Extract the [x, y] coordinate from the center of the cell holding the provided text.  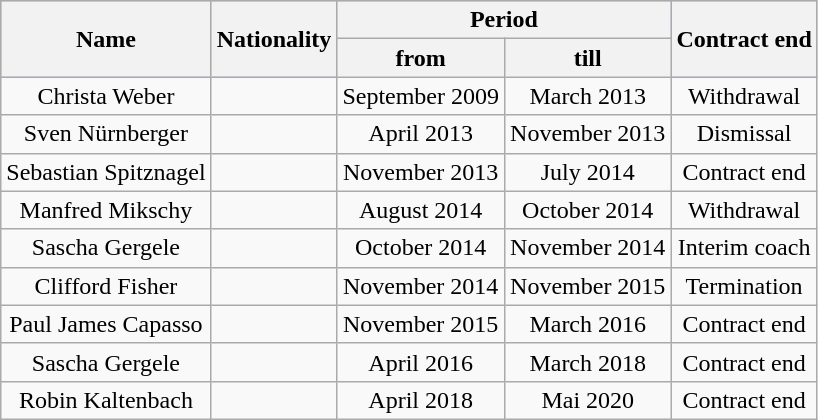
Paul James Capasso [106, 324]
Dismissal [744, 134]
Name [106, 39]
Mai 2020 [588, 400]
March 2013 [588, 96]
Sebastian Spitznagel [106, 172]
Sven Nürnberger [106, 134]
March 2018 [588, 362]
August 2014 [421, 210]
Period [504, 20]
April 2018 [421, 400]
April 2013 [421, 134]
July 2014 [588, 172]
Christa Weber [106, 96]
Manfred Mikschy [106, 210]
March 2016 [588, 324]
Interim coach [744, 248]
Robin Kaltenbach [106, 400]
Clifford Fisher [106, 286]
Nationality [274, 39]
till [588, 58]
April 2016 [421, 362]
from [421, 58]
Termination [744, 286]
September 2009 [421, 96]
